Return the [x, y] coordinate for the center point of the cell that contains the specified text.  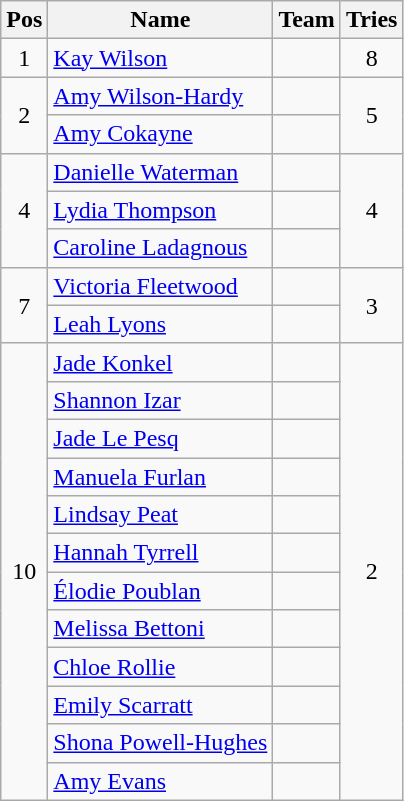
Danielle Waterman [160, 172]
Caroline Ladagnous [160, 248]
Kay Wilson [160, 58]
5 [372, 115]
7 [24, 305]
Élodie Poublan [160, 591]
3 [372, 305]
Tries [372, 20]
Amy Evans [160, 781]
Amy Cokayne [160, 134]
Jade Le Pesq [160, 438]
Melissa Bettoni [160, 629]
Shannon Izar [160, 400]
1 [24, 58]
Team [307, 20]
Jade Konkel [160, 362]
10 [24, 572]
Leah Lyons [160, 324]
Lindsay Peat [160, 515]
Hannah Tyrrell [160, 553]
Chloe Rollie [160, 667]
Emily Scarratt [160, 705]
Amy Wilson-Hardy [160, 96]
Name [160, 20]
8 [372, 58]
Shona Powell-Hughes [160, 743]
Lydia Thompson [160, 210]
Manuela Furlan [160, 477]
Pos [24, 20]
Victoria Fleetwood [160, 286]
